Find where the given text appears and provide that cell's center as [x, y] coordinate. 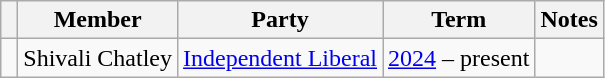
Party [280, 20]
Member [98, 20]
Term [459, 20]
Independent Liberal [280, 58]
2024 – present [459, 58]
Shivali Chatley [98, 58]
Notes [569, 20]
